Search for the cell housing the specified text and yield its (X, Y) center coordinate. 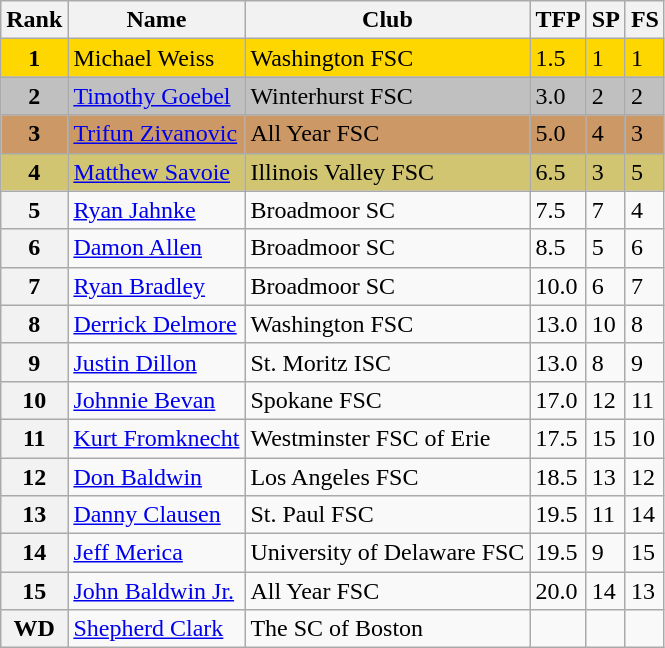
Westminster FSC of Erie (388, 438)
Ryan Jahnke (156, 210)
6.5 (558, 172)
WD (34, 629)
10.0 (558, 286)
Name (156, 20)
Los Angeles FSC (388, 477)
Justin Dillon (156, 362)
University of Delaware FSC (388, 553)
Michael Weiss (156, 58)
St. Moritz ISC (388, 362)
Club (388, 20)
John Baldwin Jr. (156, 591)
18.5 (558, 477)
Damon Allen (156, 248)
1.5 (558, 58)
Trifun Zivanovic (156, 134)
Illinois Valley FSC (388, 172)
Kurt Fromknecht (156, 438)
Danny Clausen (156, 515)
Timothy Goebel (156, 96)
Johnnie Bevan (156, 400)
17.5 (558, 438)
SP (606, 20)
St. Paul FSC (388, 515)
The SC of Boston (388, 629)
Shepherd Clark (156, 629)
7.5 (558, 210)
TFP (558, 20)
20.0 (558, 591)
Jeff Merica (156, 553)
Ryan Bradley (156, 286)
5.0 (558, 134)
Derrick Delmore (156, 324)
8.5 (558, 248)
3.0 (558, 96)
Matthew Savoie (156, 172)
Spokane FSC (388, 400)
Rank (34, 20)
Don Baldwin (156, 477)
17.0 (558, 400)
Winterhurst FSC (388, 96)
FS (644, 20)
